From the cell containing the given text, extract its center point as (X, Y) coordinate. 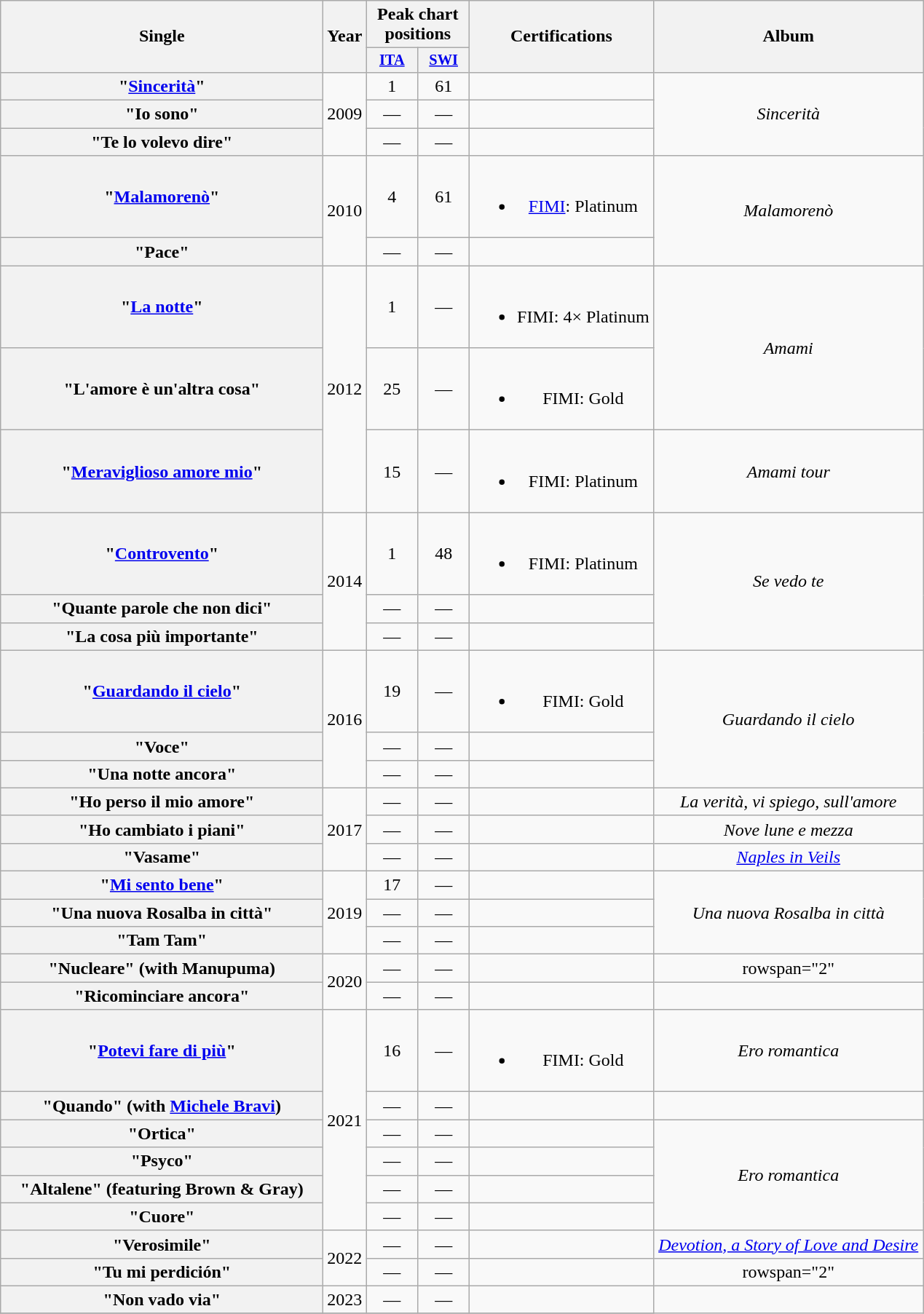
"Te lo volevo dire" (162, 142)
"Ho cambiato i piani" (162, 829)
2023 (345, 1299)
16 (392, 1051)
"Altalene" (featuring Brown & Gray) (162, 1189)
"Guardando il cielo" (162, 692)
"La cosa più importante" (162, 636)
"Quando" (with Michele Bravi) (162, 1106)
"Io sono" (162, 114)
2012 (345, 389)
"Cuore" (162, 1216)
2020 (345, 982)
"Meraviglioso amore mio" (162, 472)
25 (392, 389)
Naples in Veils (788, 857)
"Nucleare" (with Manupuma) (162, 968)
"Tu mi perdición" (162, 1272)
Amami tour (788, 472)
"Controvento" (162, 553)
"Malamorenò" (162, 197)
"Ricominciare ancora" (162, 996)
"Voce" (162, 746)
Se vedo te (788, 581)
ITA (392, 60)
Peak chart positions (418, 25)
"Psyco" (162, 1161)
Year (345, 36)
"Potevi fare di più" (162, 1051)
19 (392, 692)
"Sincerità" (162, 86)
"Quante parole che non dici" (162, 609)
Malamorenò (788, 211)
"L'amore è un'altra cosa" (162, 389)
Una nuova Rosalba in città (788, 913)
Single (162, 36)
2009 (345, 114)
Album (788, 36)
SWI (444, 60)
2022 (345, 1258)
Amami (788, 348)
Sincerità (788, 114)
2017 (345, 829)
17 (392, 885)
La verità, vi spiego, sull'amore (788, 802)
2019 (345, 913)
"Ho perso il mio amore" (162, 802)
4 (392, 197)
2014 (345, 581)
"Una notte ancora" (162, 774)
15 (392, 472)
2010 (345, 211)
"Vasame" (162, 857)
"Pace" (162, 252)
48 (444, 553)
2021 (345, 1120)
"Ortica" (162, 1133)
"Non vado via" (162, 1299)
2016 (345, 719)
FIMI: 4× Platinum (562, 307)
Certifications (562, 36)
"Una nuova Rosalba in città" (162, 913)
Nove lune e mezza (788, 829)
"Mi sento bene" (162, 885)
Guardando il cielo (788, 719)
"Tam Tam" (162, 941)
"Verosimile" (162, 1244)
"La notte" (162, 307)
Devotion, a Story of Love and Desire (788, 1244)
